Search for the cell housing the specified text and yield its [X, Y] center coordinate. 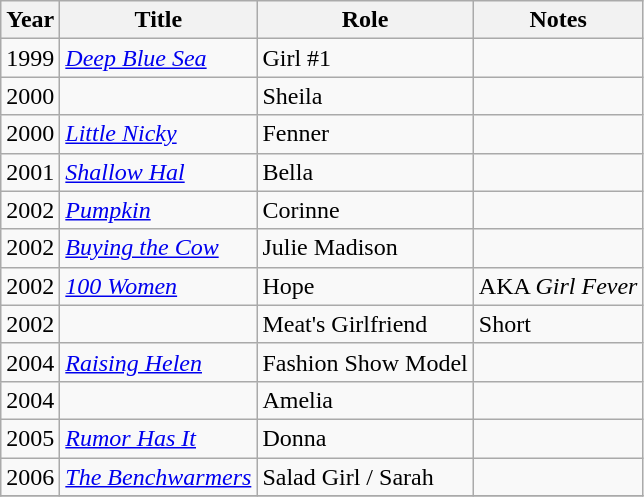
1999 [30, 58]
100 Women [158, 286]
AKA Girl Fever [558, 286]
Buying the Cow [158, 248]
Little Nicky [158, 134]
Julie Madison [365, 248]
Salad Girl / Sarah [365, 477]
Fenner [365, 134]
2005 [30, 438]
2006 [30, 477]
Amelia [365, 400]
Hope [365, 286]
Girl #1 [365, 58]
Role [365, 20]
Short [558, 324]
Raising Helen [158, 362]
Notes [558, 20]
Shallow Hal [158, 172]
Meat's Girlfriend [365, 324]
Pumpkin [158, 210]
Sheila [365, 96]
2001 [30, 172]
Year [30, 20]
Donna [365, 438]
Bella [365, 172]
Fashion Show Model [365, 362]
Deep Blue Sea [158, 58]
Corinne [365, 210]
Title [158, 20]
The Benchwarmers [158, 477]
Rumor Has It [158, 438]
